Determine the [x, y] coordinate at the center of the cell enclosing the given text.  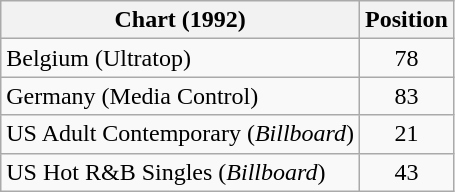
43 [407, 172]
78 [407, 58]
Chart (1992) [180, 20]
83 [407, 96]
US Hot R&B Singles (Billboard) [180, 172]
Position [407, 20]
US Adult Contemporary (Billboard) [180, 134]
21 [407, 134]
Belgium (Ultratop) [180, 58]
Germany (Media Control) [180, 96]
